From the cell containing the given text, extract its center point as [X, Y] coordinate. 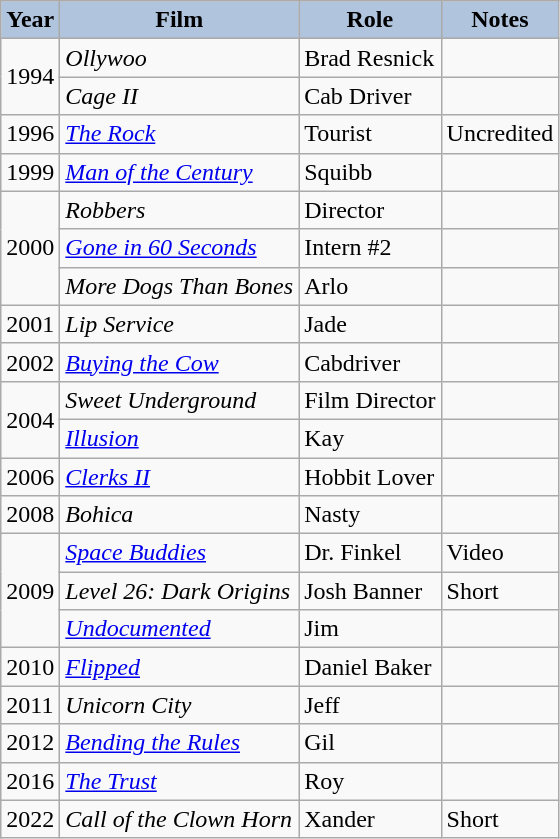
Gil [370, 743]
Jeff [370, 705]
Space Buddies [180, 553]
2016 [30, 781]
Intern #2 [370, 248]
2001 [30, 324]
Daniel Baker [370, 667]
The Trust [180, 781]
Undocumented [180, 629]
Nasty [370, 515]
Jim [370, 629]
2010 [30, 667]
Cabdriver [370, 362]
Buying the Cow [180, 362]
Unicorn City [180, 705]
Clerks II [180, 477]
Film Director [370, 400]
2011 [30, 705]
Year [30, 20]
2000 [30, 248]
Roy [370, 781]
Bohica [180, 515]
Man of the Century [180, 172]
Bending the Rules [180, 743]
Tourist [370, 134]
2009 [30, 591]
2012 [30, 743]
1994 [30, 77]
2006 [30, 477]
Josh Banner [370, 591]
1999 [30, 172]
The Rock [180, 134]
Level 26: Dark Origins [180, 591]
2022 [30, 819]
Sweet Underground [180, 400]
Director [370, 210]
Squibb [370, 172]
Lip Service [180, 324]
1996 [30, 134]
2002 [30, 362]
Dr. Finkel [370, 553]
Film [180, 20]
Flipped [180, 667]
Call of the Clown Horn [180, 819]
2004 [30, 419]
Robbers [180, 210]
More Dogs Than Bones [180, 286]
Kay [370, 438]
Jade [370, 324]
Hobbit Lover [370, 477]
Cage II [180, 96]
Arlo [370, 286]
Uncredited [500, 134]
Role [370, 20]
2008 [30, 515]
Notes [500, 20]
Video [500, 553]
Cab Driver [370, 96]
Brad Resnick [370, 58]
Ollywoo [180, 58]
Gone in 60 Seconds [180, 248]
Illusion [180, 438]
Xander [370, 819]
